From the cell containing the given text, extract its center point as [X, Y] coordinate. 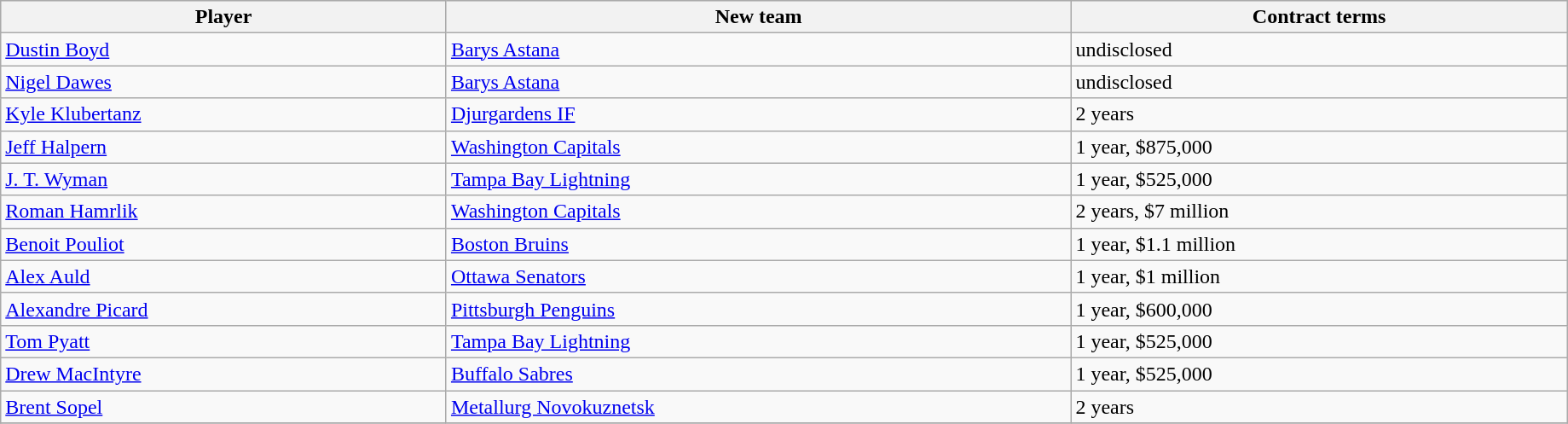
2 years, $7 million [1320, 212]
Player [223, 17]
Metallurg Novokuznetsk [758, 407]
Jeff Halpern [223, 147]
J. T. Wyman [223, 179]
Contract terms [1320, 17]
Djurgardens IF [758, 114]
1 year, $1.1 million [1320, 244]
Alex Auld [223, 276]
Buffalo Sabres [758, 374]
Dustin Boyd [223, 49]
Brent Sopel [223, 407]
1 year, $1 million [1320, 276]
New team [758, 17]
Pittsburgh Penguins [758, 309]
Tom Pyatt [223, 341]
Nigel Dawes [223, 82]
1 year, $875,000 [1320, 147]
Boston Bruins [758, 244]
Benoit Pouliot [223, 244]
Ottawa Senators [758, 276]
Kyle Klubertanz [223, 114]
1 year, $600,000 [1320, 309]
Drew MacIntyre [223, 374]
Roman Hamrlik [223, 212]
Alexandre Picard [223, 309]
